Return [x, y] of the center of cell containing provided text 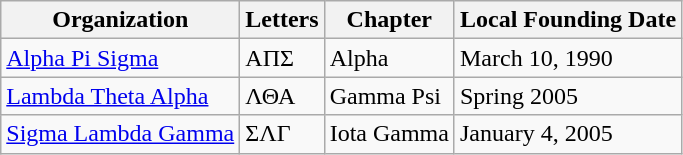
Spring 2005 [568, 96]
Organization [120, 20]
ΣΛΓ [282, 134]
January 4, 2005 [568, 134]
Iota Gamma [389, 134]
Gamma Psi [389, 96]
Alpha Pi Sigma [120, 58]
March 10, 1990 [568, 58]
Alpha [389, 58]
ΑΠΣ [282, 58]
Chapter [389, 20]
Sigma Lambda Gamma [120, 134]
Local Founding Date [568, 20]
ΛΘΑ [282, 96]
Letters [282, 20]
Lambda Theta Alpha [120, 96]
